Pinpoint the cell where the given text exists, returning its (X, Y) midpoint coordinate. 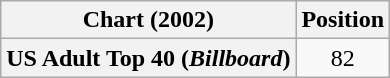
Chart (2002) (148, 20)
US Adult Top 40 (Billboard) (148, 58)
82 (343, 58)
Position (343, 20)
